Provide the [x, y] coordinate of the cell's center where the given text is located.  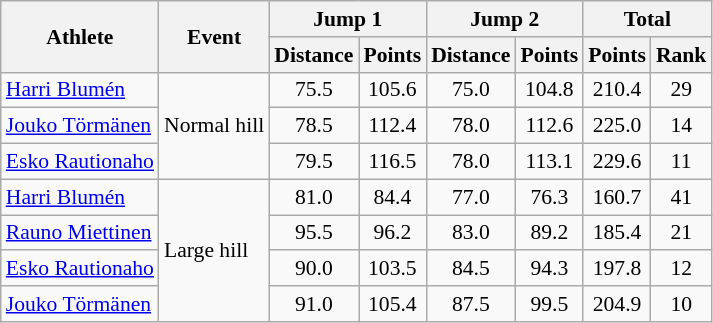
96.2 [392, 233]
Total [647, 19]
229.6 [617, 162]
79.5 [314, 162]
84.5 [470, 269]
Jump 2 [504, 19]
76.3 [549, 197]
95.5 [314, 233]
116.5 [392, 162]
99.5 [549, 304]
105.6 [392, 90]
Rauno Miettinen [80, 233]
90.0 [314, 269]
112.4 [392, 126]
185.4 [617, 233]
Event [214, 36]
78.5 [314, 126]
160.7 [617, 197]
103.5 [392, 269]
83.0 [470, 233]
10 [682, 304]
91.0 [314, 304]
29 [682, 90]
Rank [682, 55]
225.0 [617, 126]
Normal hill [214, 126]
75.5 [314, 90]
75.0 [470, 90]
105.4 [392, 304]
Athlete [80, 36]
94.3 [549, 269]
197.8 [617, 269]
113.1 [549, 162]
104.8 [549, 90]
Jump 1 [348, 19]
210.4 [617, 90]
12 [682, 269]
84.4 [392, 197]
81.0 [314, 197]
21 [682, 233]
11 [682, 162]
89.2 [549, 233]
14 [682, 126]
77.0 [470, 197]
41 [682, 197]
87.5 [470, 304]
Large hill [214, 250]
204.9 [617, 304]
112.6 [549, 126]
